Provide the [X, Y] coordinate of the cell's center where the given text is located.  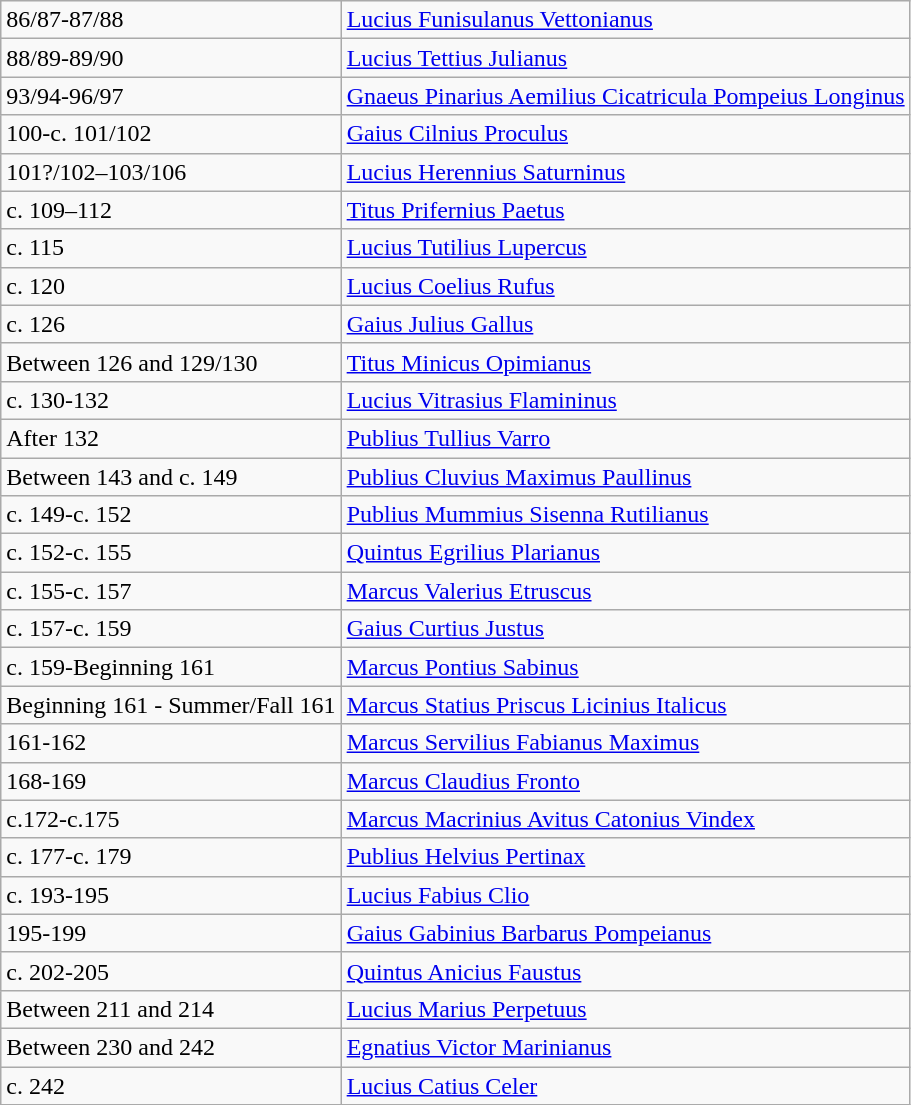
Between 126 and 129/130 [171, 362]
Quintus Anicius Faustus [626, 971]
c. 109–112 [171, 210]
Between 211 and 214 [171, 1009]
c. 157-c. 159 [171, 629]
93/94-96/97 [171, 96]
Gaius Gabinius Barbarus Pompeianus [626, 933]
86/87-87/88 [171, 20]
Lucius Coelius Rufus [626, 286]
Publius Cluvius Maximus Paullinus [626, 477]
c.172-c.175 [171, 819]
Lucius Fabius Clio [626, 895]
100-c. 101/102 [171, 134]
Beginning 161 - Summer/Fall 161 [171, 705]
Marcus Statius Priscus Licinius Italicus [626, 705]
c. 155-c. 157 [171, 591]
Titus Minicus Opimianus [626, 362]
Lucius Tettius Julianus [626, 58]
c. 193-195 [171, 895]
c. 130-132 [171, 400]
Gaius Julius Gallus [626, 324]
Publius Mummius Sisenna Rutilianus [626, 515]
161-162 [171, 743]
c. 126 [171, 324]
168-169 [171, 781]
c. 177-c. 179 [171, 857]
Between 230 and 242 [171, 1047]
Marcus Valerius Etruscus [626, 591]
101?/102–103/106 [171, 172]
Lucius Tutilius Lupercus [626, 248]
Gaius Cilnius Proculus [626, 134]
c. 152-c. 155 [171, 553]
c. 242 [171, 1085]
Publius Tullius Varro [626, 438]
Lucius Catius Celer [626, 1085]
Marcus Macrinius Avitus Catonius Vindex [626, 819]
Egnatius Victor Marinianus [626, 1047]
c. 115 [171, 248]
Lucius Vitrasius Flamininus [626, 400]
Publius Helvius Pertinax [626, 857]
c. 120 [171, 286]
c. 149-c. 152 [171, 515]
Marcus Servilius Fabianus Maximus [626, 743]
After 132 [171, 438]
Lucius Funisulanus Vettonianus [626, 20]
Between 143 and c. 149 [171, 477]
Lucius Herennius Saturninus [626, 172]
195-199 [171, 933]
Titus Prifernius Paetus [626, 210]
c. 159-Beginning 161 [171, 667]
Gaius Curtius Justus [626, 629]
Lucius Marius Perpetuus [626, 1009]
88/89-89/90 [171, 58]
c. 202-205 [171, 971]
Marcus Pontius Sabinus [626, 667]
Marcus Claudius Fronto [626, 781]
Gnaeus Pinarius Aemilius Cicatricula Pompeius Longinus [626, 96]
Quintus Egrilius Plarianus [626, 553]
